Pinpoint the cell where the given text exists, returning its (x, y) midpoint coordinate. 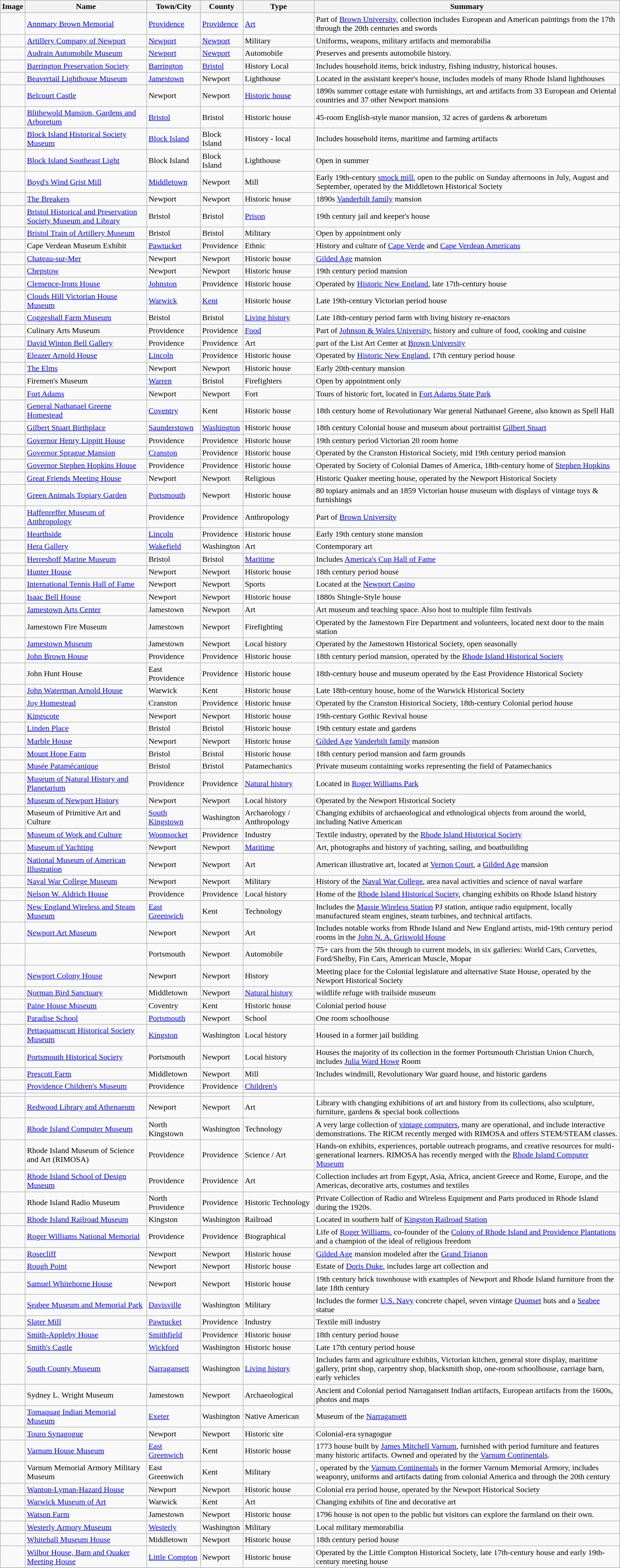
John Brown House (86, 656)
19th-century Gothic Revival house (467, 716)
Children's (279, 1086)
Nelson W. Aldrich House (86, 894)
Rhode Island Museum of Science and Art (RIMOSA) (86, 1155)
Prison (279, 216)
John Waterman Arnold House (86, 691)
Colonial-era synagogue (467, 1433)
Native American (279, 1417)
Textile industry, operated by the Rhode Island Historical Society (467, 835)
Located in southern half of Kingston Railroad Station (467, 1220)
Boyd's Wind Grist Mill (86, 182)
South County Museum (86, 1369)
Warwick Museum of Art (86, 1502)
Westerly Armory Museum (86, 1527)
Block Island Southeast Light (86, 160)
Smith-Appleby House (86, 1335)
Portsmouth Historical Society (86, 1057)
Rhode Island Railroad Museum (86, 1220)
Type (279, 7)
19th century estate and gardens (467, 728)
Includes America's Cup Hall of Fame (467, 559)
Saunderstown (174, 428)
Coggeshall Farm Museum (86, 318)
Operated by Historic New England, 17th century period house (467, 356)
Ethnic (279, 246)
American illustrative art, located at Vernon Court, a Gilded Age mansion (467, 864)
Name (86, 7)
Late 18th-century period farm with living history re-enactors (467, 318)
Naval War College Museum (86, 881)
Museum of Primitive Art and Culture (86, 817)
Preserves and presents automobile history. (467, 53)
Museum of the Narragansett (467, 1417)
Late 18th-century house, home of the Warwick Historical Society (467, 691)
Gilded Age Vanderbilt family mansion (467, 741)
Image (13, 7)
History and culture of Cape Verde and Cape Verdean Americans (467, 246)
Woonsocket (174, 835)
Historic Quaker meeting house, operated by the Newport Historical Society (467, 478)
Green Animals Topiary Garden (86, 495)
Fort (279, 393)
19th century brick townhouse with examples of Newport and Rhode Island furniture from the late 18th century (467, 1283)
Biographical (279, 1237)
Late 19th-century Victorian period house (467, 301)
Operated by Historic New England, late 17th-century house (467, 284)
Firemen's Museum (86, 381)
Chepstow (86, 271)
Archaeological (279, 1395)
The Breakers (86, 199)
Museum of Natural History and Planetarium (86, 784)
Located in Roger Williams Park (467, 784)
Includes the former U.S. Navy concrete chapel, seven vintage Quonset huts and a Seabee statue (467, 1305)
Railroad (279, 1220)
Private museum containing works representing the field of Patamechanics (467, 766)
Patamechanics (279, 766)
Jamestown Museum (86, 644)
Life of Roger Williams, co-founder of the Colony of Rhode Island and Providence Plantations and a champion of the ideal of religious freedom (467, 1237)
Governor Henry Lippitt House (86, 440)
Watson Farm (86, 1515)
Bristol Train of Artillery Museum (86, 233)
Culinary Arts Museum (86, 330)
1890s summer cottage estate with furnishings, art and artifacts from 33 European and Oriental countries and 37 other Newport mansions (467, 95)
Touro Synagogue (86, 1433)
Ancient and Colonial period Narragansett Indian artifacts, European artifacts from the 1600s, photos and maps (467, 1395)
Historic Technology (279, 1202)
Little Compton (174, 1557)
Textile mill industry (467, 1322)
Chateau-sur-Mer (86, 259)
Library with changing exhibitions of art and history from its collections, also sculpture, furniture, gardens & special book collections (467, 1107)
Rough Point (86, 1266)
General Nathanael Greene Homestead (86, 410)
wildlife refuge with trailside museum (467, 993)
Sydney L. Wright Museum (86, 1395)
Art, photographs and history of yachting, sailing, and boatbuilding (467, 847)
Slater Mill (86, 1322)
Science / Art (279, 1155)
One room schoolhouse (467, 1018)
Gilded Age mansion (467, 259)
Kingscote (86, 716)
Newport Art Museum (86, 933)
Operated by the Cranston Historical Society, 18th-century Colonial period house (467, 703)
Haffenreffer Museum of Anthropology (86, 517)
Open in summer (467, 160)
Early 19th century stone mansion (467, 534)
County (222, 7)
History - local (279, 139)
Tomaquag Indian Memorial Museum (86, 1417)
Exeter (174, 1417)
Narragansett (174, 1369)
Prescott Farm (86, 1074)
Varnum House Museum (86, 1450)
History of the Naval War College, area naval activities and science of naval warfare (467, 881)
Archaeology / Anthropology (279, 817)
Anthropology (279, 517)
Collection includes art from Egypt, Asia, Africa, ancient Greece and Rome, Europe, and the Americas, decorative arts, costumes and textiles (467, 1181)
Changing exhibits of fine and decorative art (467, 1502)
Varnum Memorial Armory Military Museum (86, 1472)
18th century period mansion and farm grounds (467, 754)
Wickford (174, 1347)
School (279, 1018)
Tours of historic fort, located in Fort Adams State Park (467, 393)
Samuel Whitehorne House (86, 1283)
Seabee Museum and Memorial Park (86, 1305)
Food (279, 330)
Governor Stephen Hopkins House (86, 466)
Colonial period house (467, 1006)
1890s Vanderbilt family mansion (467, 199)
45-room English-style manor mansion, 32 acres of gardens & arboretum (467, 117)
18th century Colonial house and museum about portraitist Gilbert Stuart (467, 428)
Art museum and teaching space. Also host to multiple film festivals (467, 610)
Located at the Newport Casino (467, 584)
Contemporary art (467, 547)
Operated by the Cranston Historical Society, mid 19th century period mansion (467, 453)
John Hunt House (86, 673)
Museum of Work and Culture (86, 835)
Private Collection of Radio and Wireless Equipment and Parts produced in Rhode Island during the 1920s. (467, 1202)
Clouds Hill Victorian House Museum (86, 301)
Religious (279, 478)
Operated by the Jamestown Fire Department and volunteers, located next door to the main station (467, 626)
Cape Verdean Museum Exhibit (86, 246)
Annmary Brown Memorial (86, 24)
Museum of Newport History (86, 800)
National Museum of American Illustration (86, 864)
David Winton Bell Gallery (86, 343)
Sports (279, 584)
Historic site (279, 1433)
Providence Children's Museum (86, 1086)
19th century period Victorian 20 room home (467, 440)
Fort Adams (86, 393)
Part of Brown University, collection includes European and American paintings from the 17th through the 20th centuries and swords (467, 24)
Warren (174, 381)
Block Island Historical Society Museum (86, 139)
New England Wireless and Steam Museum (86, 911)
Includes notable works from Rhode Island and New England artists, mid-19th century period rooms in the John N. A. Griswold House (467, 933)
Operated by the Jamestown Historical Society, open seasonally (467, 644)
Belcourt Castle (86, 95)
Hearthside (86, 534)
Roger Williams National Memorial (86, 1237)
Operated by Society of Colonial Dames of America, 18th-century home of Stephen Hopkins (467, 466)
Eleazer Arnold House (86, 356)
Jamestown Fire Museum (86, 626)
19th century jail and keeper's house (467, 216)
Meeting place for the Colonial legislature and alternative State House, operated by the Newport Historical Society (467, 976)
Wanton-Lyman-Hazard House (86, 1489)
Early 20th-century mansion (467, 368)
History (279, 976)
part of the List Art Center at Brown University (467, 343)
Mount Hope Farm (86, 754)
Wakefield (174, 547)
18th-century house and museum operated by the East Providence Historical Society (467, 673)
Estate of Doris Duke, includes large art collection and (467, 1266)
Audrain Automobile Museum (86, 53)
Firefighters (279, 381)
Marble House (86, 741)
Great Friends Meeting House (86, 478)
Artillery Company of Newport (86, 41)
Late 17th century period house (467, 1347)
Includes windmill, Revolutionary War guard house, and historic gardens (467, 1074)
Museum of Yachting (86, 847)
Smith's Castle (86, 1347)
Operated by the Newport Historical Society (467, 800)
Includes household items, maritime and farming artifacts (467, 139)
Hunter House (86, 572)
Hera Gallery (86, 547)
Pettaquamscutt Historical Society Museum (86, 1035)
Early 19th-century smock mill, open to the public on Sunday afternoons in July, August and September, operated by the Middletown Historical Society (467, 182)
Rhode Island Computer Museum (86, 1129)
Norman Bird Sanctuary (86, 993)
Operated by the Little Compton Historical Society, late 17th-century house and early 19th-century meeting house (467, 1557)
History Local (279, 66)
Westerly (174, 1527)
Changing exhibits of archaeological and ethnological objects from around the world, including Native American (467, 817)
North Kingstown (174, 1129)
North Providence (174, 1202)
Colonial era period house, operated by the Newport Historical Society (467, 1489)
Paradise School (86, 1018)
Local military memorabilia (467, 1527)
Blithewold Mansion, Gardens and Arboretum (86, 117)
South Kingstown (174, 817)
Linden Place (86, 728)
Musée Patamécanique (86, 766)
19th century period mansion (467, 271)
Herreshoff Marine Museum (86, 559)
Houses the majority of its collection in the former Portsmouth Christian Union Church, includes Julia Ward Howe Room (467, 1057)
Part of Brown University (467, 517)
Town/City (174, 7)
Redwood Library and Athenaeum (86, 1107)
Firefighting (279, 626)
International Tennis Hall of Fame (86, 584)
Located in the assistant keeper's house, includes models of many Rhode Island lighthouses (467, 79)
75+ cars from the 50s through to current models, in six galleries: World Cars, Corvettes, Ford/Shelby, Fin Cars, American Muscle, Mopar (467, 955)
Paine House Museum (86, 1006)
Bristol Historical and Preservation Society Museum and Library (86, 216)
1880s Shingle-Style house (467, 597)
Home of the Rhode Island Historical Society, changing exhibits on Rhode Island history (467, 894)
Barrington (174, 66)
Clemence-Irons House (86, 284)
1796 house is not open to the public but visitors can explore the farmland on their own. (467, 1515)
Part of Johnson & Wales University, history and culture of food, cooking and cuisine (467, 330)
Housed in a former jail building (467, 1035)
Davisville (174, 1305)
Rosecliff (86, 1254)
18th century home of Revolutionary War general Nathanael Greene, also known as Spell Hall (467, 410)
Smithfield (174, 1335)
Jamestown Arts Center (86, 610)
East Providence (174, 673)
Uniforms, weapons, military artifacts and memorabilia (467, 41)
80 topiary animals and an 1859 Victorian house museum with displays of vintage toys & furnishings (467, 495)
Includes household items, brick industry, fishing industry, historical houses. (467, 66)
Joy Homestead (86, 703)
Johnston (174, 284)
Whitehall Museum House (86, 1540)
Gilded Age mansion modeled after the Grand Trianon (467, 1254)
Newport Colony House (86, 976)
The Elms (86, 368)
Rhode Island School of Design Museum (86, 1181)
Isaac Bell House (86, 597)
Rhode Island Radio Museum (86, 1202)
Wilbor House, Barn and Quaker Meeting House (86, 1557)
Summary (467, 7)
Gilbert Stuart Birthplace (86, 428)
Barrington Preservation Society (86, 66)
Governor Sprague Mansion (86, 453)
Beavertail Lighthouse Museum (86, 79)
18th century period mansion, operated by the Rhode Island Historical Society (467, 656)
